Pinpoint the cell where the given text exists, returning its [x, y] midpoint coordinate. 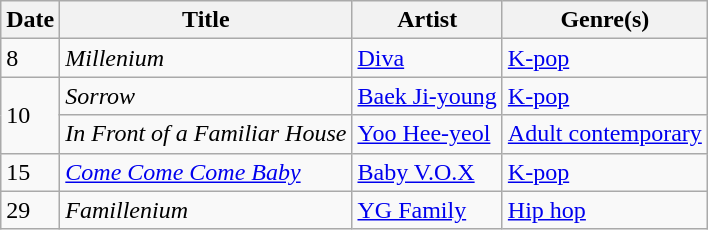
YG Family [427, 210]
Famillenium [206, 210]
Adult contemporary [604, 134]
Sorrow [206, 96]
29 [30, 210]
15 [30, 172]
Title [206, 20]
10 [30, 115]
Come Come Come Baby [206, 172]
8 [30, 58]
Hip hop [604, 210]
Baek Ji-young [427, 96]
Diva [427, 58]
Baby V.O.X [427, 172]
In Front of a Familiar House [206, 134]
Date [30, 20]
Yoo Hee-yeol [427, 134]
Genre(s) [604, 20]
Artist [427, 20]
Millenium [206, 58]
